Pinpoint the cell where the given text exists, returning its (X, Y) midpoint coordinate. 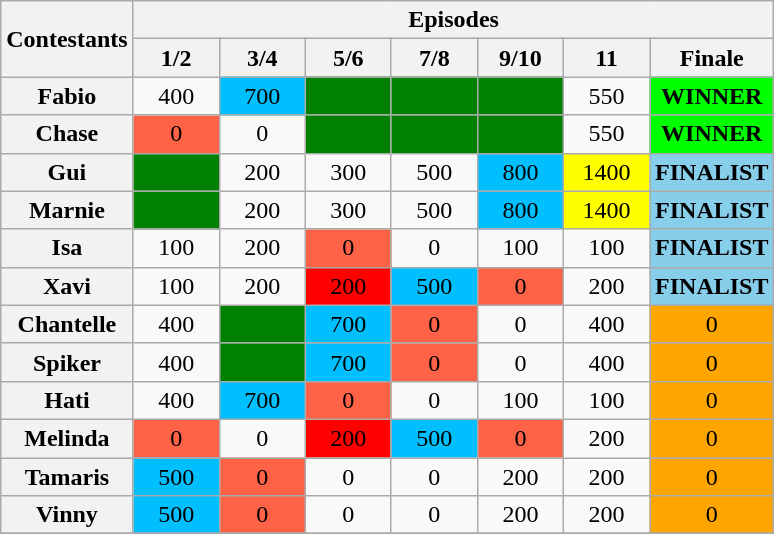
Episodes (454, 20)
3/4 (262, 58)
Vinny (67, 515)
Melinda (67, 438)
7/8 (434, 58)
Chase (67, 134)
Contestants (67, 39)
Gui (67, 172)
Fabio (67, 96)
5/6 (348, 58)
Isa (67, 248)
Tamaris (67, 477)
Spiker (67, 362)
Xavi (67, 286)
Chantelle (67, 324)
11 (606, 58)
Marnie (67, 210)
Finale (712, 58)
Hati (67, 400)
1/2 (176, 58)
9/10 (520, 58)
